Search for the cell housing the specified text and yield its (x, y) center coordinate. 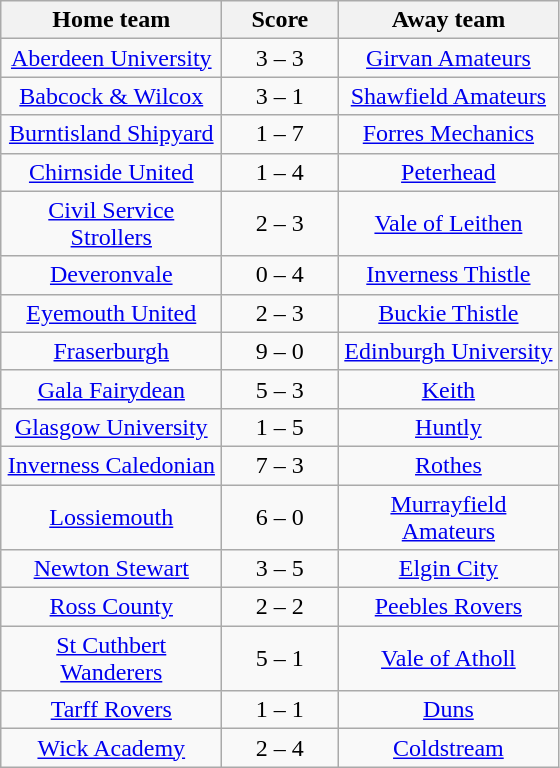
Wick Academy (112, 748)
Lossiemouth (112, 516)
St Cuthbert Wanderers (112, 658)
Home team (112, 20)
Vale of Atholl (448, 658)
Babcock & Wilcox (112, 96)
Huntly (448, 427)
3 – 1 (280, 96)
1 – 1 (280, 710)
Gala Fairydean (112, 389)
Coldstream (448, 748)
Elgin City (448, 569)
7 – 3 (280, 465)
5 – 1 (280, 658)
Newton Stewart (112, 569)
1 – 5 (280, 427)
Glasgow University (112, 427)
Score (280, 20)
Keith (448, 389)
0 – 4 (280, 275)
Shawfield Amateurs (448, 96)
1 – 7 (280, 134)
Burntisland Shipyard (112, 134)
Deveronvale (112, 275)
9 – 0 (280, 351)
1 – 4 (280, 172)
2 – 2 (280, 607)
Inverness Caledonian (112, 465)
Rothes (448, 465)
Civil Service Strollers (112, 224)
3 – 5 (280, 569)
Peebles Rovers (448, 607)
Vale of Leithen (448, 224)
5 – 3 (280, 389)
Tarff Rovers (112, 710)
Eyemouth United (112, 313)
Ross County (112, 607)
Inverness Thistle (448, 275)
Aberdeen University (112, 58)
Away team (448, 20)
Forres Mechanics (448, 134)
Chirnside United (112, 172)
Edinburgh University (448, 351)
Murrayfield Amateurs (448, 516)
Girvan Amateurs (448, 58)
Fraserburgh (112, 351)
Peterhead (448, 172)
6 – 0 (280, 516)
Buckie Thistle (448, 313)
Duns (448, 710)
3 – 3 (280, 58)
2 – 4 (280, 748)
